From the cell containing the given text, extract its center point as [x, y] coordinate. 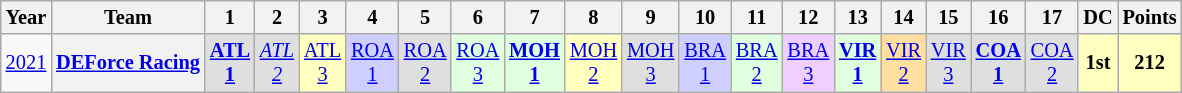
13 [858, 17]
COA2 [1052, 63]
5 [426, 17]
2021 [26, 63]
15 [948, 17]
MOH1 [534, 63]
DC [1098, 17]
11 [757, 17]
COA1 [998, 63]
12 [809, 17]
ROA3 [478, 63]
8 [594, 17]
MOH2 [594, 63]
3 [322, 17]
6 [478, 17]
ROA2 [426, 63]
4 [372, 17]
DEForce Racing [128, 63]
VIR3 [948, 63]
9 [650, 17]
Team [128, 17]
MOH3 [650, 63]
10 [705, 17]
1 [230, 17]
2 [277, 17]
ROA1 [372, 63]
17 [1052, 17]
BRA1 [705, 63]
1st [1098, 63]
212 [1150, 63]
Year [26, 17]
BRA2 [757, 63]
16 [998, 17]
ATL1 [230, 63]
Points [1150, 17]
7 [534, 17]
ATL2 [277, 63]
14 [904, 17]
BRA3 [809, 63]
VIR1 [858, 63]
VIR2 [904, 63]
ATL3 [322, 63]
